Return the (X, Y) coordinate for the center point of the cell that contains the specified text.  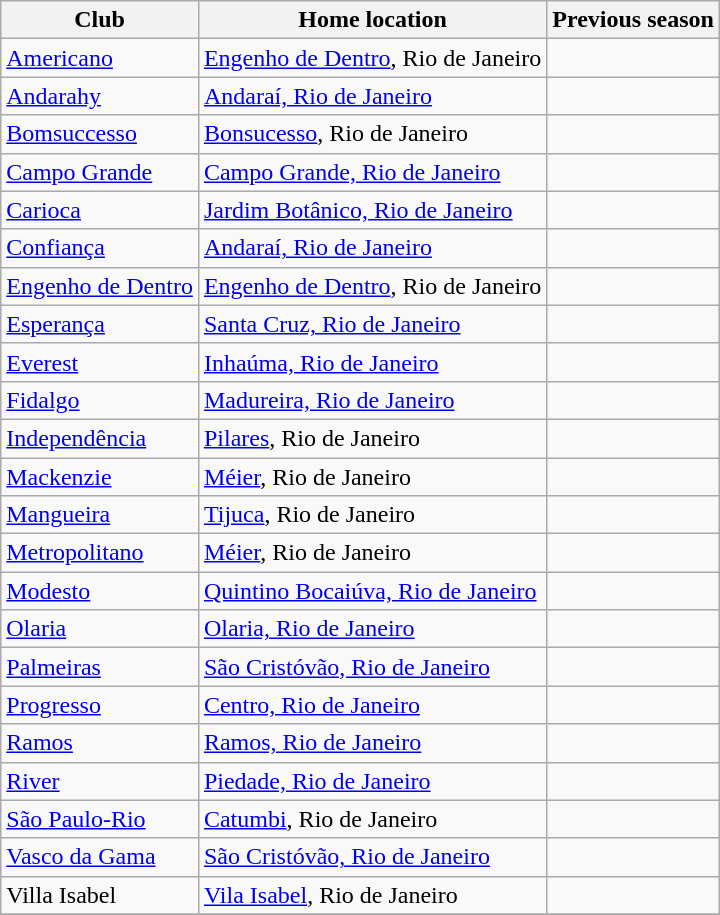
Ramos, Rio de Janeiro (372, 743)
Mangueira (100, 515)
Santa Cruz, Rio de Janeiro (372, 324)
Catumbi, Rio de Janeiro (372, 819)
Bonsucesso, Rio de Janeiro (372, 134)
Engenho de Dentro (100, 286)
Americano (100, 58)
Palmeiras (100, 667)
Vila Isabel, Rio de Janeiro (372, 895)
Villa Isabel (100, 895)
Bomsuccesso (100, 134)
Previous season (634, 20)
Everest (100, 362)
Carioca (100, 210)
Club (100, 20)
Piedade, Rio de Janeiro (372, 781)
River (100, 781)
Metropolitano (100, 553)
Madureira, Rio de Janeiro (372, 400)
Centro, Rio de Janeiro (372, 705)
Jardim Botânico, Rio de Janeiro (372, 210)
Olaria, Rio de Janeiro (372, 629)
São Paulo-Rio (100, 819)
Campo Grande (100, 172)
Olaria (100, 629)
Quintino Bocaiúva, Rio de Janeiro (372, 591)
Campo Grande, Rio de Janeiro (372, 172)
Ramos (100, 743)
Andarahy (100, 96)
Modesto (100, 591)
Tijuca, Rio de Janeiro (372, 515)
Esperança (100, 324)
Fidalgo (100, 400)
Home location (372, 20)
Progresso (100, 705)
Inhaúma, Rio de Janeiro (372, 362)
Confiança (100, 248)
Pilares, Rio de Janeiro (372, 438)
Independência (100, 438)
Mackenzie (100, 477)
Vasco da Gama (100, 857)
